Output the [X, Y] coordinate of the center of the cell containing the given text.  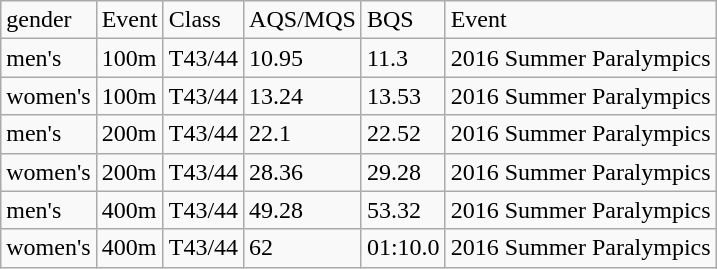
13.24 [303, 96]
01:10.0 [403, 248]
49.28 [303, 210]
gender [48, 20]
Class [203, 20]
11.3 [403, 58]
22.1 [303, 134]
10.95 [303, 58]
BQS [403, 20]
29.28 [403, 172]
AQS/MQS [303, 20]
13.53 [403, 96]
53.32 [403, 210]
62 [303, 248]
22.52 [403, 134]
28.36 [303, 172]
